Extract the (X, Y) coordinate from the center of the cell holding the provided text.  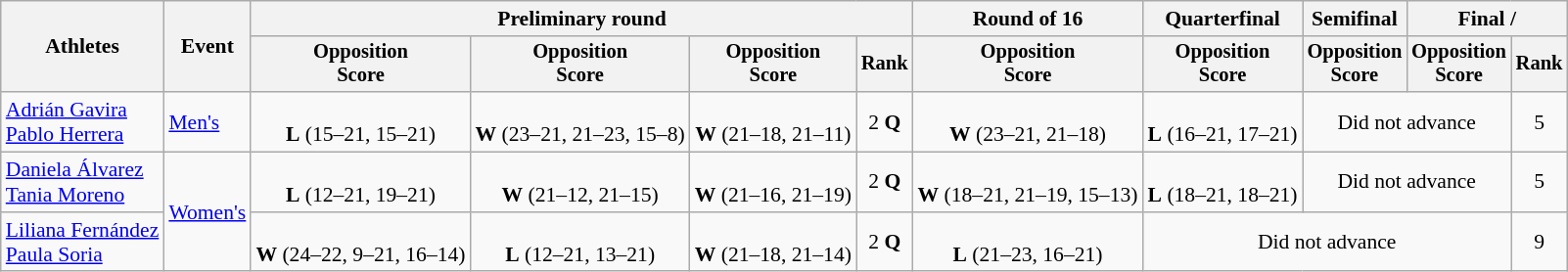
Men's (208, 121)
L (12–21, 19–21) (360, 182)
W (23–21, 21–18) (1028, 121)
Daniela ÁlvarezTania Moreno (82, 182)
L (18–21, 18–21) (1223, 182)
W (21–18, 21–11) (773, 121)
9 (1540, 243)
Final / (1487, 19)
Athletes (82, 47)
Semifinal (1355, 19)
L (21–23, 16–21) (1028, 243)
W (21–12, 21–15) (580, 182)
L (15–21, 15–21) (360, 121)
Round of 16 (1028, 19)
W (18–21, 21–19, 15–13) (1028, 182)
Quarterfinal (1223, 19)
W (24–22, 9–21, 16–14) (360, 243)
Preliminary round (581, 19)
W (21–16, 21–19) (773, 182)
Adrián GaviraPablo Herrera (82, 121)
W (23–21, 21–23, 15–8) (580, 121)
W (21–18, 21–14) (773, 243)
Event (208, 47)
L (12–21, 13–21) (580, 243)
Liliana FernándezPaula Soria (82, 243)
Women's (208, 212)
L (16–21, 17–21) (1223, 121)
